Extract the (X, Y) coordinate from the center of the cell holding the provided text.  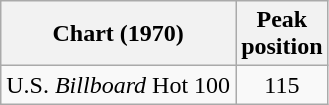
115 (282, 85)
Peakposition (282, 34)
U.S. Billboard Hot 100 (118, 85)
Chart (1970) (118, 34)
